Determine the [x, y] coordinate at the center of the cell enclosing the given text.  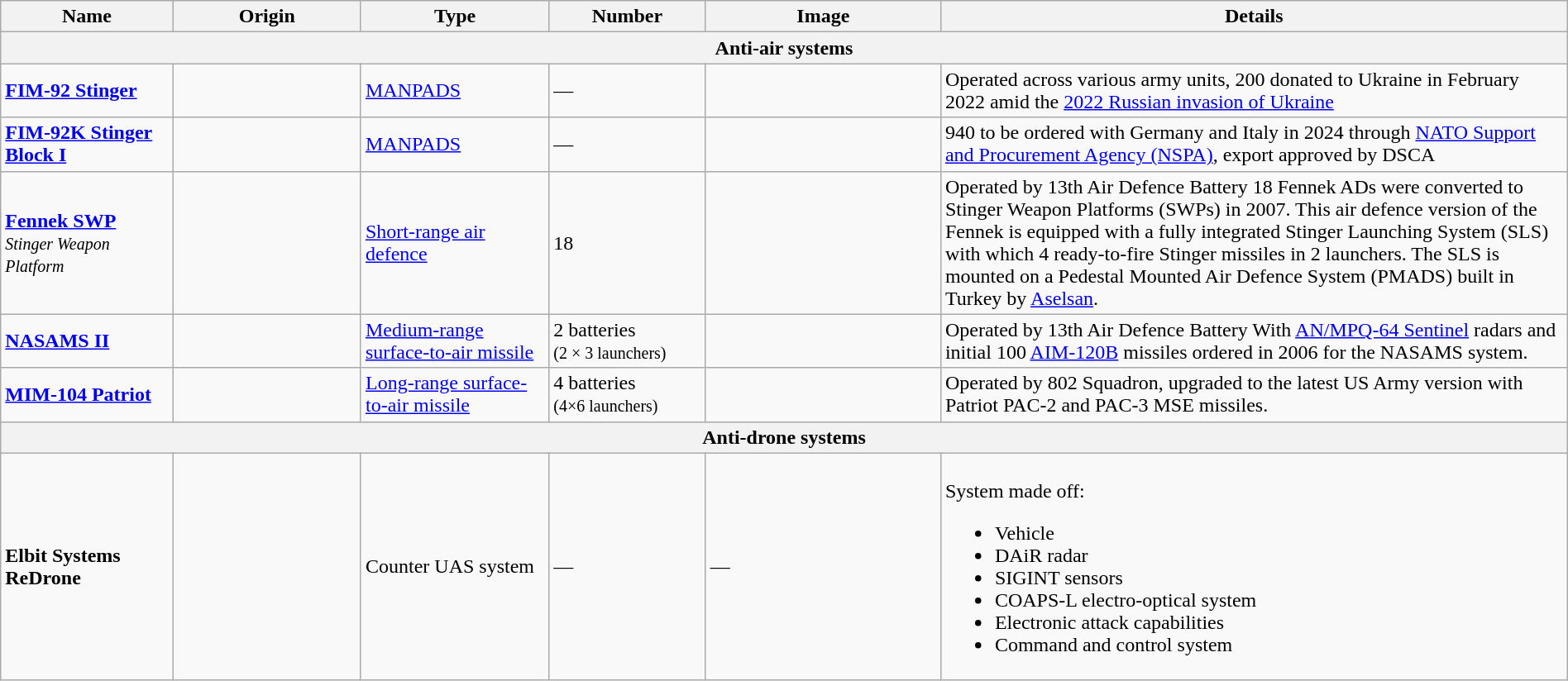
MIM-104 Patriot [87, 395]
FIM-92 Stinger [87, 91]
Type [455, 17]
Operated by 13th Air Defence Battery With AN/MPQ-64 Sentinel radars and initial 100 AIM-120B missiles ordered in 2006 for the NASAMS system. [1254, 340]
Anti-drone systems [784, 437]
Operated by 802 Squadron, upgraded to the latest US Army version with Patriot PAC-2 and PAC-3 MSE missiles. [1254, 395]
4 batteries(4×6 launchers) [627, 395]
Elbit Systems ReDrone [87, 567]
18 [627, 243]
Origin [266, 17]
2 batteries(2 × 3 launchers) [627, 340]
Short-range air defence [455, 243]
Number [627, 17]
Long-range surface-to-air missile [455, 395]
Details [1254, 17]
Fennek SWPStinger Weapon Platform [87, 243]
Operated across various army units, 200 donated to Ukraine in February 2022 amid the 2022 Russian invasion of Ukraine [1254, 91]
Name [87, 17]
Image [823, 17]
Anti-air systems [784, 48]
System made off:VehicleDAiR radarSIGINT sensorsCOAPS-L electro-optical systemElectronic attack capabilitiesCommand and control system [1254, 567]
FIM-92K Stinger Block I [87, 144]
940 to be ordered with Germany and Italy in 2024 through NATO Support and Procurement Agency (NSPA), export approved by DSCA [1254, 144]
NASAMS II [87, 340]
Medium-range surface-to-air missile [455, 340]
Counter UAS system [455, 567]
